Determine the [X, Y] coordinate at the center of the cell enclosing the given text.  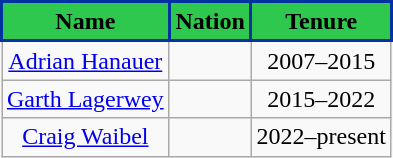
Nation [210, 22]
2007–2015 [321, 60]
Garth Lagerwey [86, 99]
Adrian Hanauer [86, 60]
2022–present [321, 137]
Name [86, 22]
2015–2022 [321, 99]
Tenure [321, 22]
Craig Waibel [86, 137]
